Return the (X, Y) coordinate for the center point of the cell that contains the specified text.  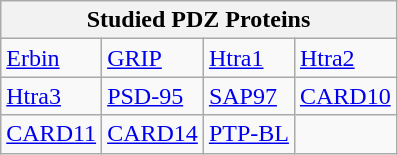
CARD14 (153, 134)
Erbin (52, 58)
SAP97 (248, 96)
Htra2 (345, 58)
Htra3 (52, 96)
Studied PDZ Proteins (198, 20)
CARD10 (345, 96)
Htra1 (248, 58)
CARD11 (52, 134)
PSD-95 (153, 96)
PTP-BL (248, 134)
GRIP (153, 58)
